For the text-containing cell, return its midpoint in [X, Y] coordinate format. 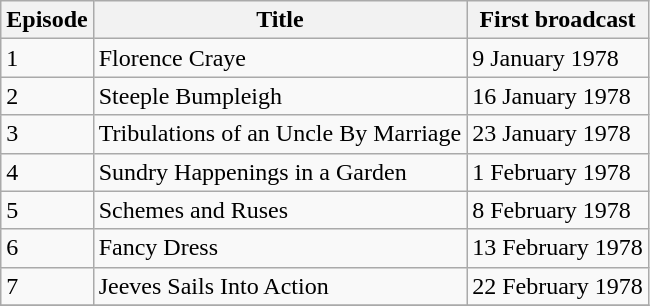
9 January 1978 [558, 58]
7 [47, 286]
Tribulations of an Uncle By Marriage [280, 134]
Episode [47, 20]
Schemes and Ruses [280, 210]
Florence Craye [280, 58]
Jeeves Sails Into Action [280, 286]
5 [47, 210]
6 [47, 248]
Steeple Bumpleigh [280, 96]
3 [47, 134]
2 [47, 96]
Sundry Happenings in a Garden [280, 172]
Title [280, 20]
First broadcast [558, 20]
23 January 1978 [558, 134]
4 [47, 172]
1 February 1978 [558, 172]
22 February 1978 [558, 286]
1 [47, 58]
Fancy Dress [280, 248]
16 January 1978 [558, 96]
13 February 1978 [558, 248]
8 February 1978 [558, 210]
